Identify which cell holds the provided text, then report its (x, y) central coordinate. 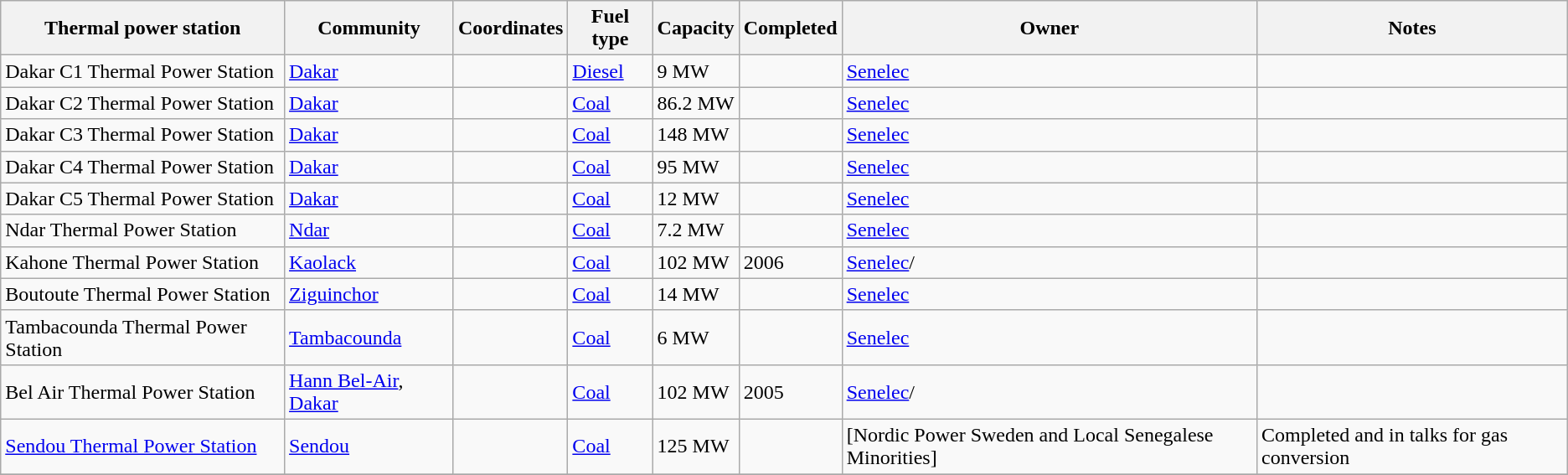
2005 (791, 392)
Dakar C4 Thermal Power Station (142, 167)
Boutoute Thermal Power Station (142, 294)
Coordinates (510, 28)
Thermal power station (142, 28)
148 MW (695, 135)
Tambacounda Thermal Power Station (142, 337)
Fuel type (610, 28)
12 MW (695, 199)
Dakar C1 Thermal Power Station (142, 71)
Dakar C5 Thermal Power Station (142, 199)
Sendou Thermal Power Station (142, 446)
Capacity (695, 28)
Ziguinchor (369, 294)
14 MW (695, 294)
Dakar C2 Thermal Power Station (142, 103)
Completed (791, 28)
Diesel (610, 71)
Ndar Thermal Power Station (142, 230)
Completed and in talks for gas conversion (1412, 446)
86.2 MW (695, 103)
Kahone Thermal Power Station (142, 262)
[Nordic Power Sweden and Local Senegalese Minorities] (1049, 446)
Owner (1049, 28)
6 MW (695, 337)
Notes (1412, 28)
95 MW (695, 167)
7.2 MW (695, 230)
9 MW (695, 71)
Sendou (369, 446)
Dakar C3 Thermal Power Station (142, 135)
Kaolack (369, 262)
Hann Bel-Air, Dakar (369, 392)
Community (369, 28)
Ndar (369, 230)
2006 (791, 262)
Tambacounda (369, 337)
125 MW (695, 446)
Bel Air Thermal Power Station (142, 392)
